For the text-containing cell, return its midpoint in (X, Y) coordinate format. 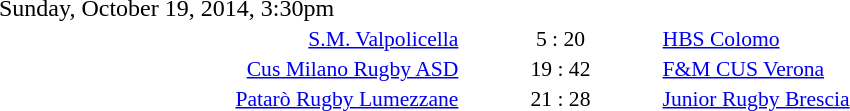
19 : 42 (560, 68)
5 : 20 (560, 38)
